Find where the given text appears and provide that cell's center as [x, y] coordinate. 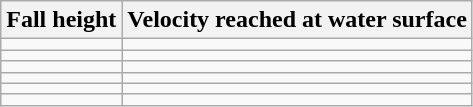
Fall height [62, 20]
Velocity reached at water surface [298, 20]
